Locate the cell with the specified text and output its [x, y] center coordinate. 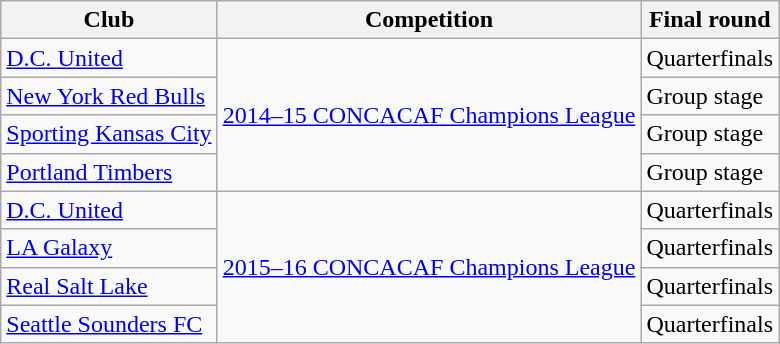
Real Salt Lake [109, 286]
Final round [710, 20]
Portland Timbers [109, 172]
Seattle Sounders FC [109, 324]
LA Galaxy [109, 248]
Club [109, 20]
Sporting Kansas City [109, 134]
2015–16 CONCACAF Champions League [429, 267]
New York Red Bulls [109, 96]
Competition [429, 20]
2014–15 CONCACAF Champions League [429, 115]
